Determine the [X, Y] coordinate at the center of the cell enclosing the given text.  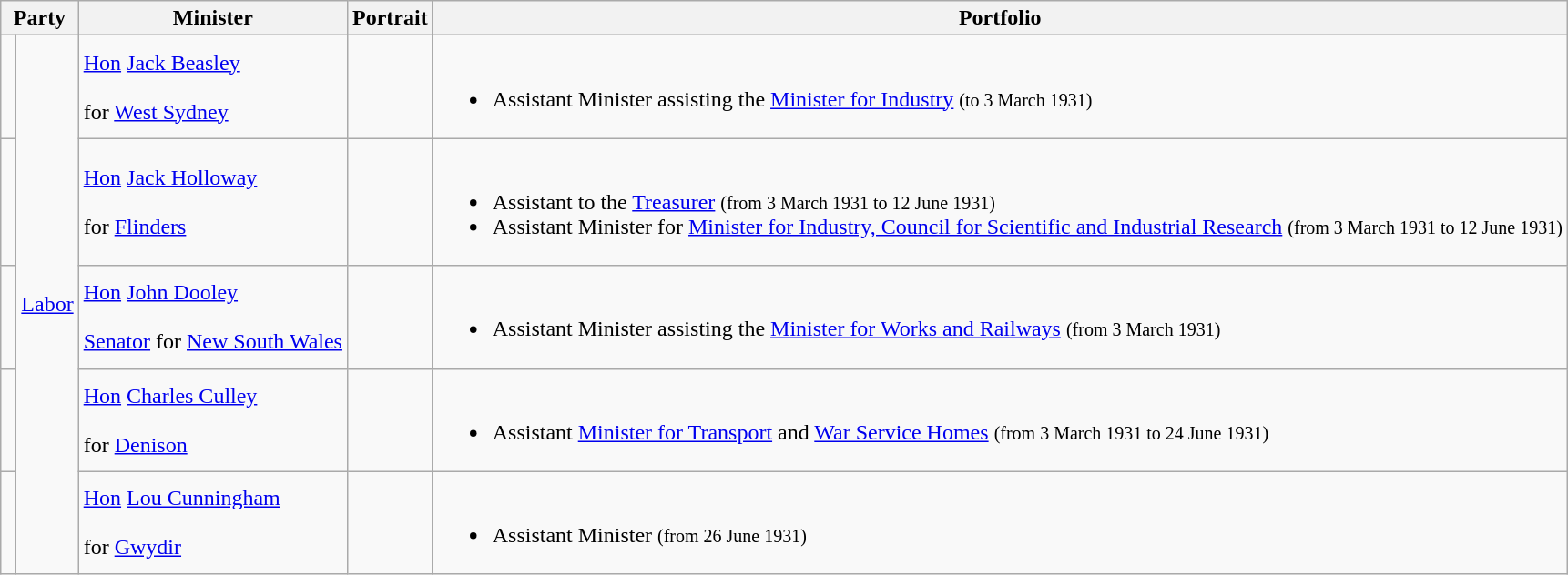
Assistant Minister for Transport and War Service Homes (from 3 March 1931 to 24 June 1931) [1000, 420]
Assistant Minister assisting the Minister for Works and Railways (from 3 March 1931) [1000, 317]
Assistant Minister assisting the Minister for Industry (to 3 March 1931) [1000, 87]
Minister [213, 18]
Portfolio [1000, 18]
Hon John Dooley Senator for New South Wales [213, 317]
Party [40, 18]
Hon Jack Holloway for Flinders [213, 202]
Assistant Minister (from 26 June 1931) [1000, 522]
Portrait [390, 18]
Labor [47, 305]
Hon Charles Culley for Denison [213, 420]
Hon Jack Beasley for West Sydney [213, 87]
Hon Lou Cunningham for Gwydir [213, 522]
